Identify which cell holds the provided text, then report its [x, y] central coordinate. 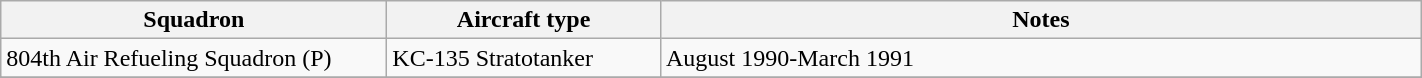
Aircraft type [524, 20]
Notes [1040, 20]
Squadron [194, 20]
804th Air Refueling Squadron (P) [194, 58]
KC-135 Stratotanker [524, 58]
August 1990-March 1991 [1040, 58]
